For the text-containing cell, return its midpoint in (x, y) coordinate format. 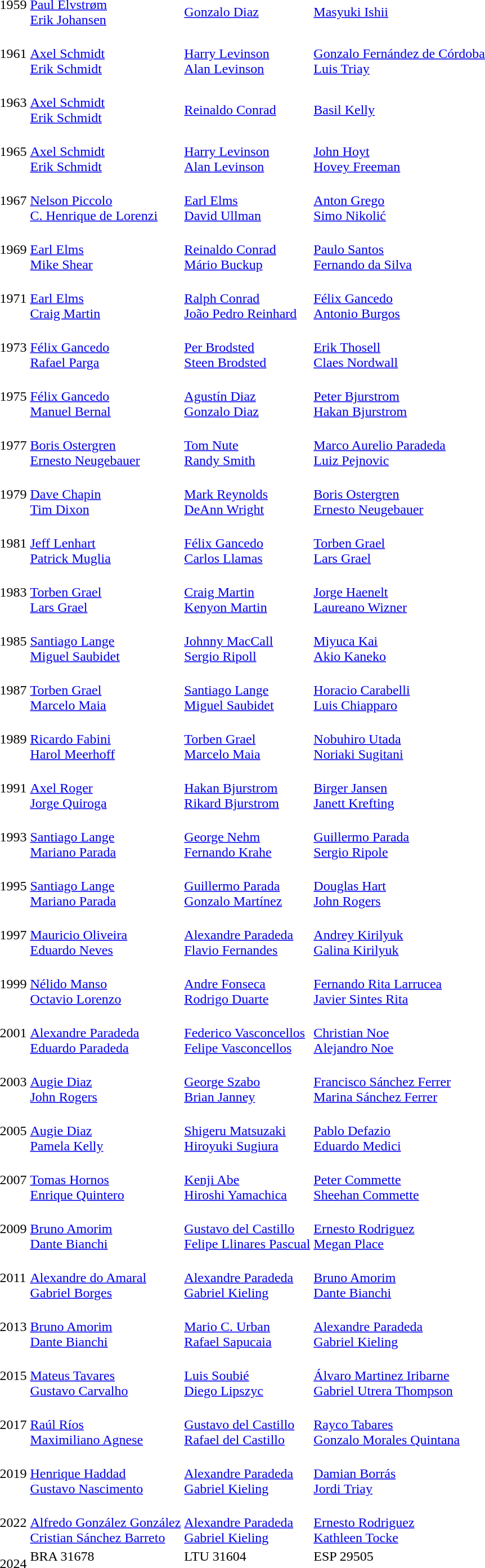
Earl ElmsCraig Martin (106, 298)
Nélido MansoOctavio Lorenzo (106, 984)
Luis SoubiéDiego Lipszyc (248, 1376)
Earl ElmsMike Shear (106, 249)
Félix GancedoRafael Parga (106, 347)
Boris OstergrenErnesto Neugebauer (106, 445)
Agustín DiazGonzalo Diaz (248, 396)
Mateus TavaresGustavo Carvalho (106, 1376)
Raúl RíosMaximiliano Agnese (106, 1424)
Augie DiazJohn Rogers (106, 1082)
Mark ReynoldsDeAnn Wright (248, 494)
Mauricio OliveiraEduardo Neves (106, 935)
Ricardo FabiniHarol Meerhoff (106, 739)
Federico VasconcellosFelipe Vasconcellos (248, 1033)
Hakan BjurstromRikard Bjurstrom (248, 788)
Mario C. UrbanRafael Sapucaia (248, 1327)
Nelson PiccoloC. Henrique de Lorenzi (106, 200)
Reinaldo Conrad (248, 102)
Guillermo ParadaGonzalo Martínez (248, 886)
Alexandre do AmaralGabriel Borges (106, 1278)
Craig MartinKenyon Martin (248, 592)
George SzaboBrian Janney (248, 1082)
Earl ElmsDavid Ullman (248, 200)
Andre FonsecaRodrigo Duarte (248, 984)
Augie DiazPamela Kelly (106, 1131)
Gustavo del CastilloFelipe Llinares Pascual (248, 1229)
Henrique HaddadGustavo Nascimento (106, 1473)
Ralph ConradJoão Pedro Reinhard (248, 298)
Dave ChapinTim Dixon (106, 494)
Johnny MacCallSergio Ripoll (248, 641)
Axel RogerJorge Quiroga (106, 788)
Torben GraelLars Grael (106, 592)
George NehmFernando Krahe (248, 837)
Gustavo del CastilloRafael del Castillo (248, 1424)
Tom NuteRandy Smith (248, 445)
Jeff LenhartPatrick Muglia (106, 543)
Alfredo González GonzálezCristian Sánchez Barreto (106, 1522)
Félix GancedoManuel Bernal (106, 396)
Shigeru MatsuzakiHiroyuki Sugiura (248, 1131)
Alexandre ParadedaEduardo Paradeda (106, 1033)
Per BrodstedSteen Brodsted (248, 347)
Tomas HornosEnrique Quintero (106, 1180)
Reinaldo ConradMário Buckup (248, 249)
Kenji AbeHiroshi Yamachica (248, 1180)
Félix GancedoCarlos Llamas (248, 543)
Alexandre ParadedaFlavio Fernandes (248, 935)
